Extract the [X, Y] coordinate from the center of the cell holding the provided text.  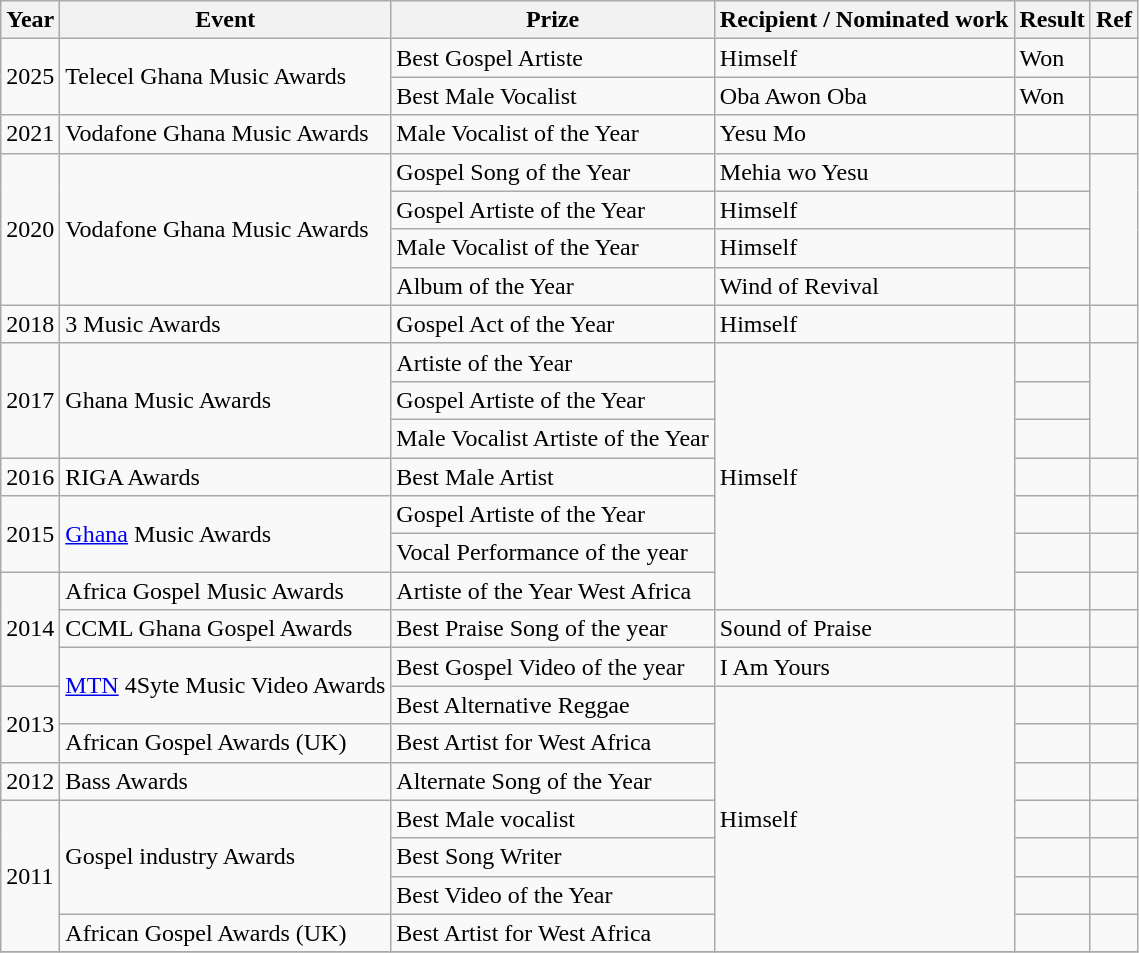
Event [226, 20]
Ref [1114, 20]
Mehia wo Yesu [864, 172]
2013 [30, 724]
Gospel Song of the Year [552, 172]
Best Male Vocalist [552, 96]
3 Music Awards [226, 324]
2017 [30, 400]
CCML Ghana Gospel Awards [226, 629]
Artiste of the Year [552, 362]
MTN 4Syte Music Video Awards [226, 686]
Best Song Writer [552, 857]
Male Vocalist Artiste of the Year [552, 438]
Wind of Revival [864, 286]
I Am Yours [864, 667]
Oba Awon Oba [864, 96]
Artiste of the Year West Africa [552, 591]
Bass Awards [226, 781]
Best Alternative Reggae [552, 705]
2014 [30, 629]
2025 [30, 77]
2021 [30, 134]
Prize [552, 20]
Best Male Artist [552, 477]
Best Gospel Video of the year [552, 667]
Yesu Mo [864, 134]
2011 [30, 876]
Gospel industry Awards [226, 857]
2015 [30, 534]
Best Male vocalist [552, 819]
Recipient / Nominated work [864, 20]
Best Praise Song of the year [552, 629]
Result [1052, 20]
Year [30, 20]
Best Gospel Artiste [552, 58]
RIGA Awards [226, 477]
Gospel Act of the Year [552, 324]
Vocal Performance of the year [552, 553]
Alternate Song of the Year [552, 781]
Telecel Ghana Music Awards [226, 77]
Africa Gospel Music Awards [226, 591]
Best Video of the Year [552, 895]
Album of the Year [552, 286]
Sound of Praise [864, 629]
2018 [30, 324]
2012 [30, 781]
2020 [30, 229]
2016 [30, 477]
